Locate the cell with the specified text and output its [x, y] center coordinate. 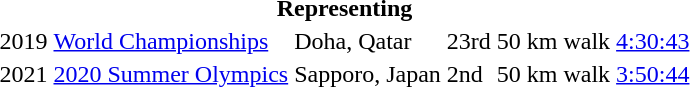
50 km walk [553, 41]
World Championships [171, 41]
23rd [468, 41]
Doha, Qatar [368, 41]
